Return [X, Y] of the center of cell containing provided text 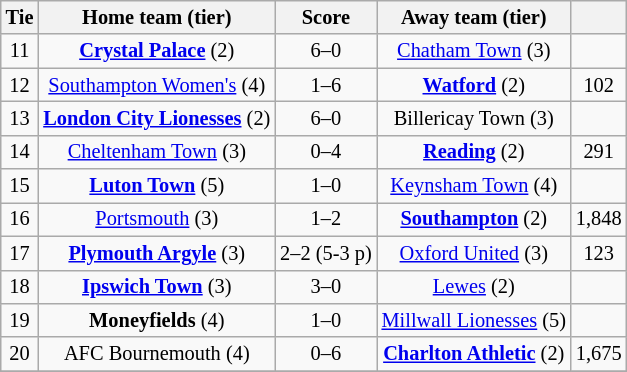
3–0 [326, 287]
123 [599, 253]
Reading (2) [474, 152]
Portsmouth (3) [156, 219]
Crystal Palace (2) [156, 51]
11 [20, 51]
Luton Town (5) [156, 186]
Lewes (2) [474, 287]
1–6 [326, 85]
12 [20, 85]
Moneyfields (4) [156, 320]
14 [20, 152]
London City Lionesses (2) [156, 118]
2–2 (5-3 p) [326, 253]
19 [20, 320]
0–6 [326, 354]
Tie [20, 17]
Plymouth Argyle (3) [156, 253]
1,848 [599, 219]
Watford (2) [474, 85]
20 [20, 354]
13 [20, 118]
1,675 [599, 354]
Keynsham Town (4) [474, 186]
291 [599, 152]
102 [599, 85]
Southampton (2) [474, 219]
Billericay Town (3) [474, 118]
16 [20, 219]
Score [326, 17]
Millwall Lionesses (5) [474, 320]
0–4 [326, 152]
18 [20, 287]
Away team (tier) [474, 17]
Home team (tier) [156, 17]
Oxford United (3) [474, 253]
Charlton Athletic (2) [474, 354]
Chatham Town (3) [474, 51]
17 [20, 253]
Ipswich Town (3) [156, 287]
Southampton Women's (4) [156, 85]
1–2 [326, 219]
AFC Bournemouth (4) [156, 354]
Cheltenham Town (3) [156, 152]
15 [20, 186]
